Identify which cell holds the provided text, then report its (X, Y) central coordinate. 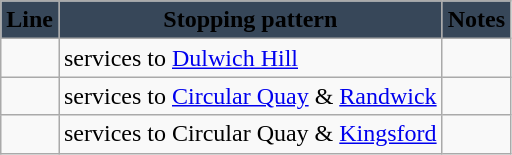
services to Circular Quay & Randwick (250, 96)
Notes (476, 20)
services to Circular Quay & Kingsford (250, 134)
services to Dulwich Hill (250, 58)
Line (30, 20)
Stopping pattern (250, 20)
